Find where the given text appears and provide that cell's center as [X, Y] coordinate. 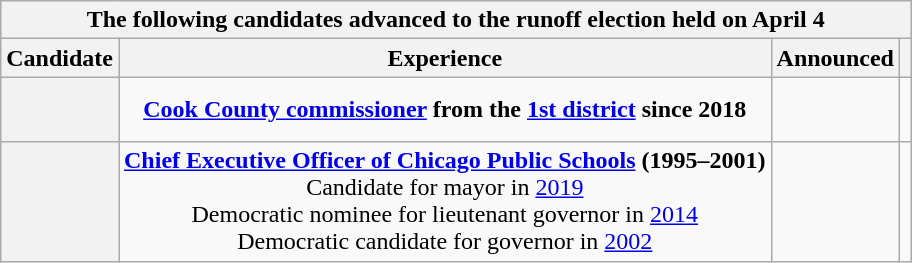
Cook County commissioner from the 1st district since 2018 [444, 110]
Candidate [60, 58]
Announced [835, 58]
The following candidates advanced to the runoff election held on April 4 [456, 20]
Experience [444, 58]
